Return [X, Y] of the center of cell containing provided text 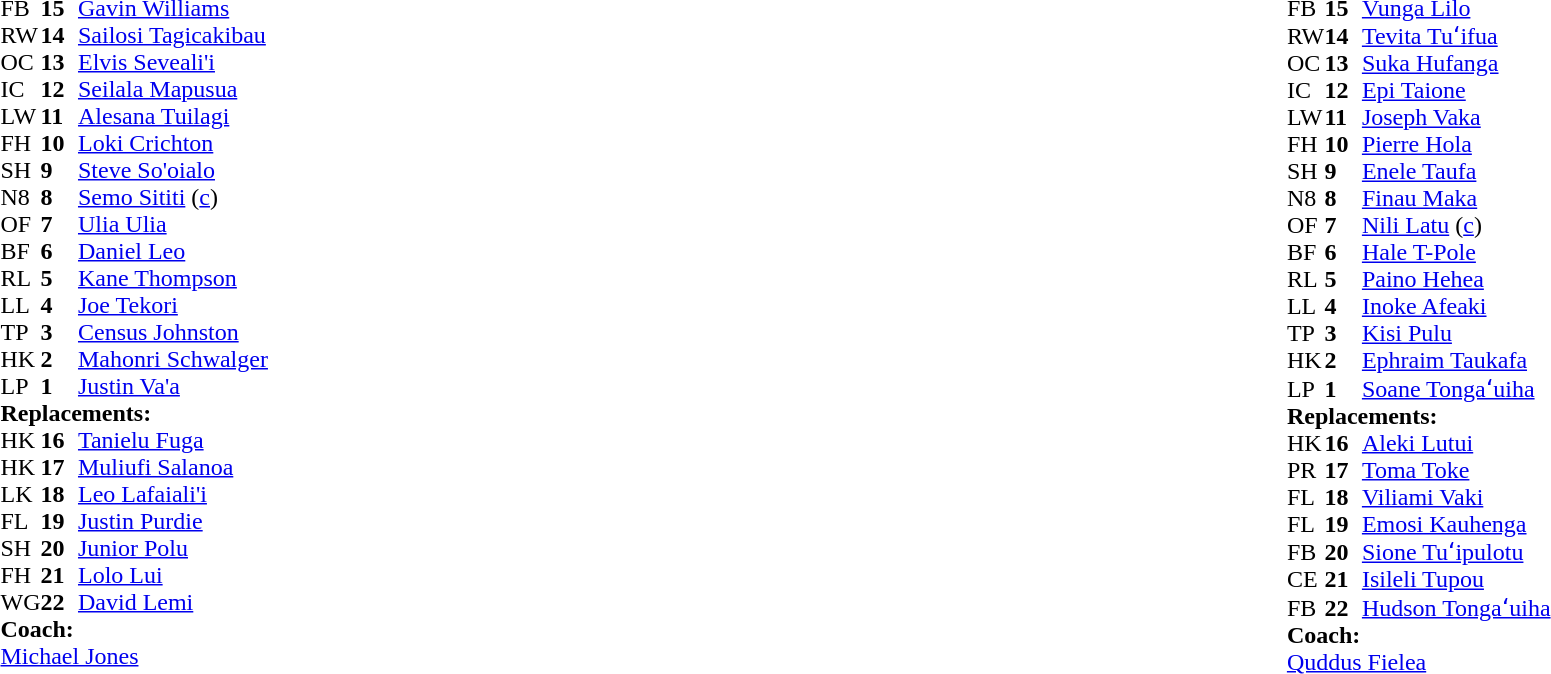
Hale T-Pole [1456, 252]
Enele Taufa [1456, 172]
Soane Tongaʻuiha [1456, 388]
Junior Polu [173, 548]
Justin Purdie [173, 522]
Muliufi Salanoa [173, 468]
Ephraim Taukafa [1456, 360]
David Lemi [173, 602]
Kisi Pulu [1456, 334]
Isileli Tupou [1456, 580]
Justin Va'a [173, 386]
CE [1306, 580]
Finau Maka [1456, 198]
WG [20, 602]
Daniel Leo [173, 252]
Aleki Lutui [1456, 444]
Hudson Tongaʻuiha [1456, 607]
LK [20, 494]
Toma Toke [1456, 470]
Viliami Vaki [1456, 498]
Joe Tekori [173, 306]
Pierre Hola [1456, 144]
Sione Tuʻipulotu [1456, 552]
PR [1306, 470]
Ulia Ulia [173, 224]
Lolo Lui [173, 576]
Kane Thompson [173, 278]
Paino Hehea [1456, 280]
Seilala Mapusua [173, 90]
Leo Lafaiali'i [173, 494]
Alesana Tuilagi [173, 116]
Epi Taione [1456, 90]
Elvis Seveali'i [173, 62]
Mahonri Schwalger [173, 360]
Loki Crichton [173, 144]
Tanielu Fuga [173, 440]
Semo Sititi (c) [173, 198]
Nili Latu (c) [1456, 226]
Michael Jones [134, 656]
Sailosi Tagicakibau [173, 36]
Joseph Vaka [1456, 118]
Emosi Kauhenga [1456, 524]
Steve So'oialo [173, 170]
Inoke Afeaki [1456, 306]
Census Johnston [173, 332]
Tevita Tuʻifua [1456, 36]
Suka Hufanga [1456, 64]
